Return the (X, Y) coordinate for the center point of the cell that contains the specified text.  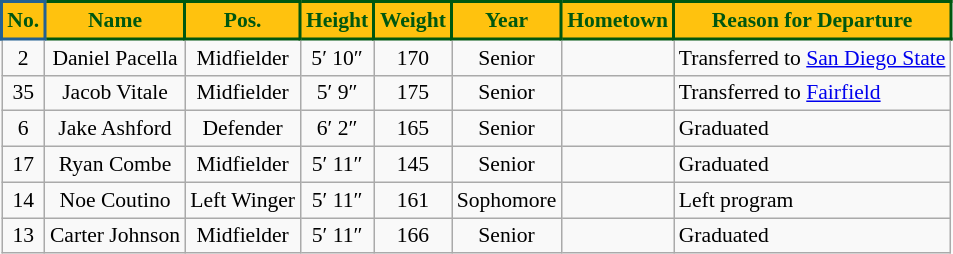
14 (24, 200)
165 (413, 129)
35 (24, 93)
No. (24, 20)
161 (413, 200)
166 (413, 236)
Jake Ashford (115, 129)
Name (115, 20)
Transferred to Fairfield (812, 93)
13 (24, 236)
5′ 10″ (337, 57)
Pos. (242, 20)
Reason for Departure (812, 20)
6′ 2″ (337, 129)
170 (413, 57)
5′ 9″ (337, 93)
Daniel Pacella (115, 57)
6 (24, 129)
Ryan Combe (115, 165)
Left Winger (242, 200)
Jacob Vitale (115, 93)
Height (337, 20)
Year (507, 20)
Transferred to San Diego State (812, 57)
Carter Johnson (115, 236)
Noe Coutino (115, 200)
Hometown (617, 20)
Left program (812, 200)
17 (24, 165)
Weight (413, 20)
2 (24, 57)
Defender (242, 129)
145 (413, 165)
Sophomore (507, 200)
175 (413, 93)
